Detect which cell encompasses the target text, then output its (x, y) center coordinate. 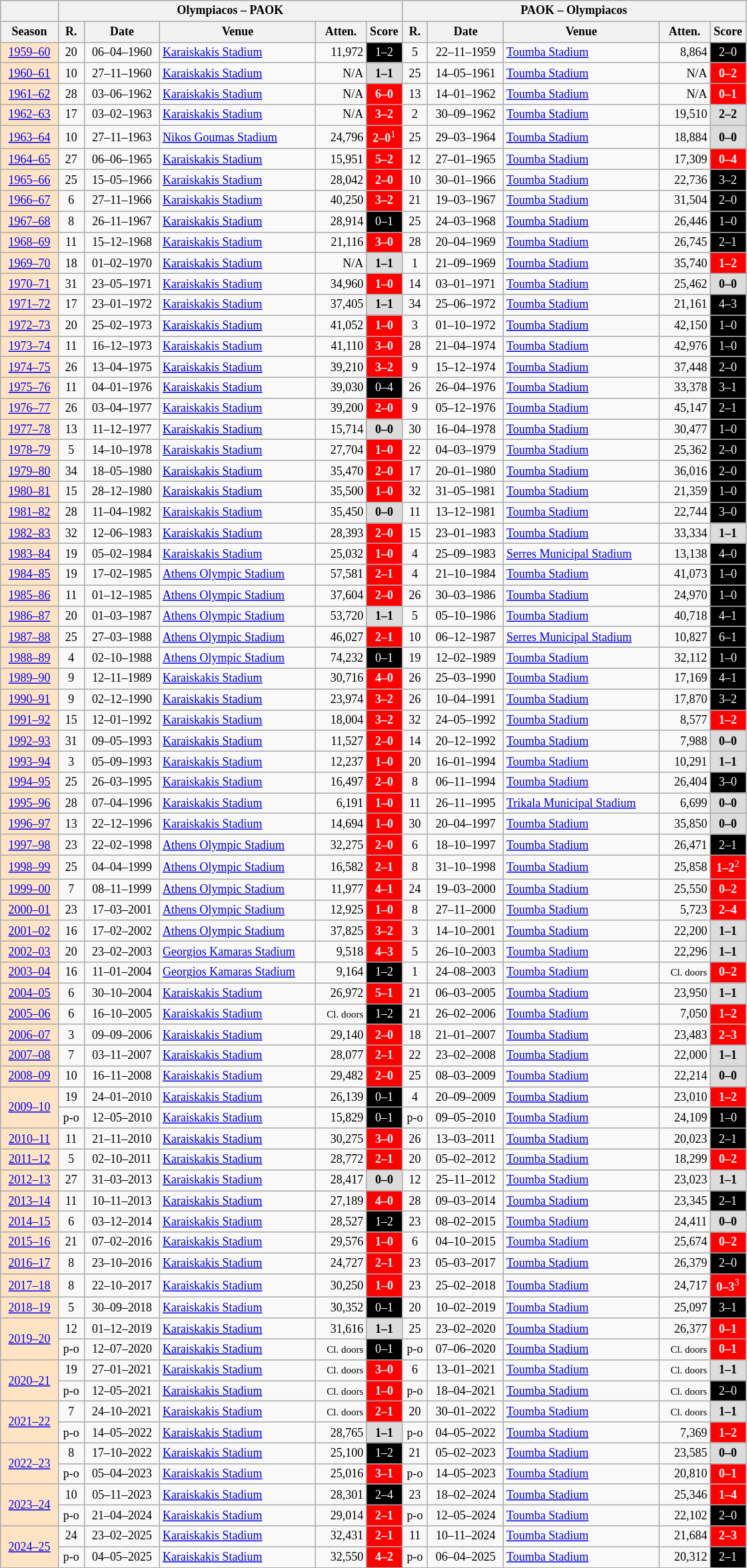
08–11–1999 (122, 889)
2016–17 (29, 1263)
30–01–2022 (466, 1411)
1974–75 (29, 367)
6,699 (684, 804)
6–0 (384, 93)
1976–77 (29, 409)
1959–60 (29, 52)
11–12–1977 (122, 429)
24–01–2010 (122, 1097)
05–11–2023 (122, 1494)
16–01–1994 (466, 761)
2006–07 (29, 1034)
23–01–1983 (466, 533)
27–01–1965 (466, 159)
5,723 (684, 910)
28,772 (341, 1160)
26–02–2006 (466, 1014)
23–02–2020 (466, 1329)
17–02–2002 (122, 930)
04–01–1976 (122, 388)
23,483 (684, 1034)
04–04–1999 (122, 867)
1999–00 (29, 889)
57,581 (341, 574)
24–08–2003 (466, 973)
2012–13 (29, 1179)
32,431 (341, 1537)
2007–08 (29, 1056)
12–06–1983 (122, 533)
10–02–2019 (466, 1307)
29–03–1964 (466, 137)
23–05–1971 (122, 284)
21–01–2007 (466, 1034)
18,884 (684, 137)
24,727 (341, 1263)
11–04–1982 (122, 512)
2000–01 (29, 910)
23,345 (684, 1201)
31,616 (341, 1329)
29,140 (341, 1034)
03–12–2014 (122, 1222)
1969–70 (29, 263)
9,164 (341, 973)
31–05–1981 (466, 492)
20–04–1969 (466, 243)
13–03–2011 (466, 1138)
14,694 (341, 824)
1989–90 (29, 678)
12,237 (341, 761)
19–03–2000 (466, 889)
39,210 (341, 367)
2015–16 (29, 1242)
33,378 (684, 388)
29,014 (341, 1515)
23–02–2025 (122, 1537)
21,684 (684, 1537)
28,301 (341, 1494)
22,214 (684, 1077)
1968–69 (29, 243)
25–02–1973 (122, 325)
05–04–2023 (122, 1474)
32,275 (341, 845)
14–01–1962 (466, 93)
02–10–1988 (122, 658)
11,527 (341, 741)
07–04–1996 (122, 804)
2017–18 (29, 1285)
40,250 (341, 201)
17,169 (684, 678)
35,450 (341, 512)
16–12–1973 (122, 347)
21,359 (684, 492)
1967–68 (29, 221)
37,825 (341, 930)
46,027 (341, 637)
12–05–2010 (122, 1118)
10–11–2024 (466, 1537)
13–01–2021 (466, 1370)
24–03–1968 (466, 221)
26–03–1995 (122, 782)
26–10–2003 (466, 952)
1961–62 (29, 93)
06–04–2025 (466, 1557)
11,977 (341, 889)
22–10–2017 (122, 1285)
1983–84 (29, 554)
7,369 (684, 1433)
22,296 (684, 952)
15–12–1974 (466, 367)
26–04–1976 (466, 388)
31–03–2013 (122, 1179)
03–06–1962 (122, 93)
01–12–2019 (122, 1329)
28,393 (341, 533)
11,972 (341, 52)
20–01–1980 (466, 470)
1998–99 (29, 867)
53,720 (341, 616)
1994–95 (29, 782)
1966–67 (29, 201)
04–05–2022 (466, 1433)
37,604 (341, 596)
22,736 (684, 180)
03–04–1977 (122, 409)
21–04–1974 (466, 347)
5–2 (384, 159)
12,925 (341, 910)
22,000 (684, 1056)
2013–14 (29, 1201)
23,950 (684, 993)
24,109 (684, 1118)
8,577 (684, 720)
14–05–1961 (466, 73)
2 (414, 115)
26,139 (341, 1097)
22–12–1996 (122, 824)
20,023 (684, 1138)
20,810 (684, 1474)
1975–76 (29, 388)
1972–73 (29, 325)
4–2 (384, 1557)
1995–96 (29, 804)
07–06–2020 (466, 1349)
1997–98 (29, 845)
25,858 (684, 867)
14–05–2022 (122, 1433)
03–01–1971 (466, 284)
45,147 (684, 409)
26,377 (684, 1329)
21,161 (684, 305)
06–04–1960 (122, 52)
7,988 (684, 741)
05–12–1976 (466, 409)
15,714 (341, 429)
1993–94 (29, 761)
12–01–1992 (122, 720)
22,102 (684, 1515)
1990–91 (29, 700)
27–01–2021 (122, 1370)
2024–25 (29, 1547)
13–04–1975 (122, 367)
19,510 (684, 115)
22–02–1998 (122, 845)
15–12–1968 (122, 243)
39,030 (341, 388)
26,446 (684, 221)
18–05–1980 (122, 470)
29,576 (341, 1242)
2014–15 (29, 1222)
1–22 (728, 867)
16–11–2008 (122, 1077)
26–11–1995 (466, 804)
18–10–1997 (466, 845)
28,527 (341, 1222)
05–02–2012 (466, 1160)
30,716 (341, 678)
25,097 (684, 1307)
06–06–1965 (122, 159)
16,582 (341, 867)
23,974 (341, 700)
1977–78 (29, 429)
23,585 (684, 1453)
01–12–1985 (122, 596)
35,740 (684, 263)
16,497 (341, 782)
15–05–1966 (122, 180)
06–12–1987 (466, 637)
09–05–2010 (466, 1118)
0–33 (728, 1285)
2003–04 (29, 973)
Olympiacos – PAOK (230, 11)
17–03–2001 (122, 910)
35,850 (684, 824)
23–10–2016 (122, 1263)
41,052 (341, 325)
02–12–1990 (122, 700)
20,312 (684, 1557)
08–02–2015 (466, 1222)
2022–23 (29, 1463)
5–1 (384, 993)
23,010 (684, 1097)
30,275 (341, 1138)
17–10–2022 (122, 1453)
21–10–1984 (466, 574)
2023–24 (29, 1505)
1992–93 (29, 741)
1973–74 (29, 347)
1996–97 (29, 824)
25,016 (341, 1474)
1991–92 (29, 720)
21–11–2010 (122, 1138)
2018–19 (29, 1307)
35,470 (341, 470)
25–09–1983 (466, 554)
24–10–2021 (122, 1411)
37,448 (684, 367)
32,112 (684, 658)
2–2 (728, 115)
30,250 (341, 1285)
26,379 (684, 1263)
21–04–2024 (122, 1515)
31–10–1998 (466, 867)
05–10–1986 (466, 616)
34,960 (341, 284)
1963–64 (29, 137)
21–09–1969 (466, 263)
30,352 (341, 1307)
42,976 (684, 347)
Trikala Municipal Stadium (582, 804)
2010–11 (29, 1138)
74,232 (341, 658)
09–09–2006 (122, 1034)
26,972 (341, 993)
1988–89 (29, 658)
1964–65 (29, 159)
27,704 (341, 450)
6–1 (728, 637)
20–04–1997 (466, 824)
15,951 (341, 159)
26,471 (684, 845)
27–11–1960 (122, 73)
39,200 (341, 409)
1978–79 (29, 450)
24,411 (684, 1222)
36,016 (684, 470)
25,462 (684, 284)
1980–81 (29, 492)
1986–87 (29, 616)
25,346 (684, 1494)
20–09–2009 (466, 1097)
31,504 (684, 201)
05–03–2017 (466, 1263)
25–11–2012 (466, 1179)
37,405 (341, 305)
2009–10 (29, 1108)
22,744 (684, 512)
14–10–1978 (122, 450)
14–05–2023 (466, 1474)
18,299 (684, 1160)
42,150 (684, 325)
30–09–2018 (122, 1307)
18–04–2021 (466, 1391)
24,717 (684, 1285)
33,334 (684, 533)
19–03–1967 (466, 201)
30–01–1966 (466, 180)
03–11–2007 (122, 1056)
06–11–1994 (466, 782)
27–11–2000 (466, 910)
41,073 (684, 574)
1970–71 (29, 284)
2005–06 (29, 1014)
21,116 (341, 243)
8,864 (684, 52)
40,718 (684, 616)
24,796 (341, 137)
03–02–1963 (122, 115)
18–02–2024 (466, 1494)
17–02–1985 (122, 574)
18,004 (341, 720)
1982–83 (29, 533)
7,050 (684, 1014)
23,023 (684, 1179)
28,077 (341, 1056)
25–02–2018 (466, 1285)
28–12–1980 (122, 492)
23–02–2008 (466, 1056)
05–02–1984 (122, 554)
04–03–1979 (466, 450)
06–03–2005 (466, 993)
25,100 (341, 1453)
16–04–1978 (466, 429)
01–10–1972 (466, 325)
04–05–2025 (122, 1557)
25–03–1990 (466, 678)
05–02–2023 (466, 1453)
28,417 (341, 1179)
27–11–1966 (122, 201)
17,309 (684, 159)
1–4 (728, 1494)
29,482 (341, 1077)
2001–02 (29, 930)
09–03–2014 (466, 1201)
13,138 (684, 554)
13–12–1981 (466, 512)
25,550 (684, 889)
10,827 (684, 637)
9,518 (341, 952)
1962–63 (29, 115)
1984–85 (29, 574)
26,404 (684, 782)
10–04–1991 (466, 700)
15,829 (341, 1118)
12–05–2024 (466, 1515)
32,550 (341, 1557)
26–11–1967 (122, 221)
23–02–2003 (122, 952)
25–06–1972 (466, 305)
28,042 (341, 180)
1987–88 (29, 637)
23–01–1972 (122, 305)
12–02–1989 (466, 658)
01–03–1987 (122, 616)
2008–09 (29, 1077)
01–02–1970 (122, 263)
PAOK – Olympiacos (574, 11)
11–01–2004 (122, 973)
2–01 (384, 137)
1971–72 (29, 305)
1979–80 (29, 470)
22–11–1959 (466, 52)
2019–20 (29, 1339)
30–10–2004 (122, 993)
35,500 (341, 492)
16–10–2005 (122, 1014)
2004–05 (29, 993)
26,745 (684, 243)
08–03–2009 (466, 1077)
2021–22 (29, 1422)
27–11–1963 (122, 137)
1981–82 (29, 512)
04–10–2015 (466, 1242)
25,362 (684, 450)
20–12–1992 (466, 741)
28,765 (341, 1433)
12–07–2020 (122, 1349)
09–05–1993 (122, 741)
30–09–1962 (466, 115)
17,870 (684, 700)
25,032 (341, 554)
24,970 (684, 596)
30,477 (684, 429)
2020–21 (29, 1380)
10,291 (684, 761)
1985–86 (29, 596)
25,674 (684, 1242)
41,110 (341, 347)
27,189 (341, 1201)
30–03–1986 (466, 596)
28,914 (341, 221)
07–02–2016 (122, 1242)
22,200 (684, 930)
1960–61 (29, 73)
27–03–1988 (122, 637)
10–11–2013 (122, 1201)
12–05–2021 (122, 1391)
14–10–2001 (466, 930)
02–10–2011 (122, 1160)
1965–66 (29, 180)
6,191 (341, 804)
12–11–1989 (122, 678)
2011–12 (29, 1160)
Season (29, 32)
Nikos Goumas Stadium (238, 137)
2002–03 (29, 952)
24–05–1992 (466, 720)
05–09–1993 (122, 761)
